Determine the (x, y) coordinate at the center of the cell enclosing the given text.  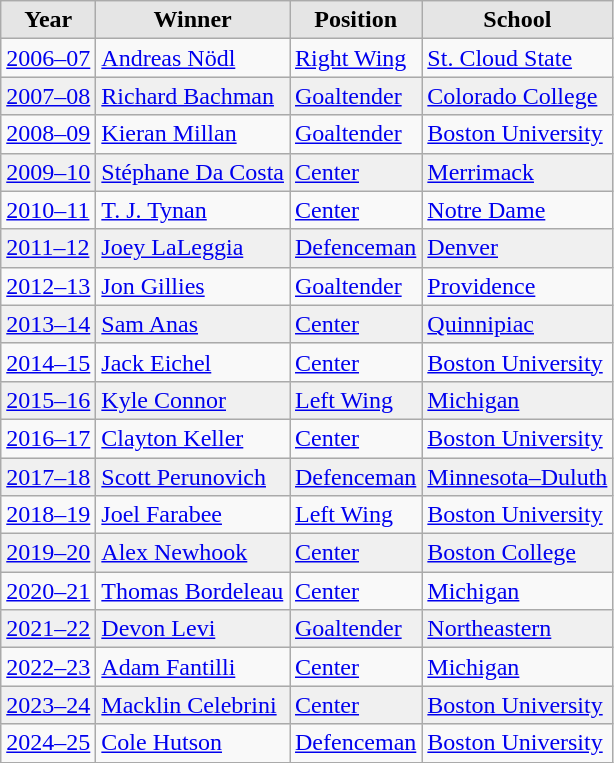
Devon Levi (193, 629)
Stéphane Da Costa (193, 172)
Colorado College (518, 96)
2014–15 (48, 362)
Right Wing (356, 58)
School (518, 20)
2010–11 (48, 210)
2016–17 (48, 438)
Northeastern (518, 629)
Boston College (518, 553)
2024–25 (48, 743)
Kyle Connor (193, 400)
Clayton Keller (193, 438)
2009–10 (48, 172)
Macklin Celebrini (193, 705)
Year (48, 20)
Joey LaLeggia (193, 248)
Cole Hutson (193, 743)
Kieran Millan (193, 134)
Richard Bachman (193, 96)
2017–18 (48, 477)
Jack Eichel (193, 362)
2021–22 (48, 629)
Position (356, 20)
2022–23 (48, 667)
2023–24 (48, 705)
Merrimack (518, 172)
Quinnipiac (518, 324)
2015–16 (48, 400)
Scott Perunovich (193, 477)
Denver (518, 248)
2020–21 (48, 591)
Thomas Bordeleau (193, 591)
2008–09 (48, 134)
T. J. Tynan (193, 210)
Winner (193, 20)
Alex Newhook (193, 553)
Providence (518, 286)
2007–08 (48, 96)
Adam Fantilli (193, 667)
2012–13 (48, 286)
Minnesota–Duluth (518, 477)
2011–12 (48, 248)
Notre Dame (518, 210)
Joel Farabee (193, 515)
St. Cloud State (518, 58)
2018–19 (48, 515)
Andreas Nödl (193, 58)
2019–20 (48, 553)
Sam Anas (193, 324)
Jon Gillies (193, 286)
2006–07 (48, 58)
2013–14 (48, 324)
